Search for the cell housing the specified text and yield its [x, y] center coordinate. 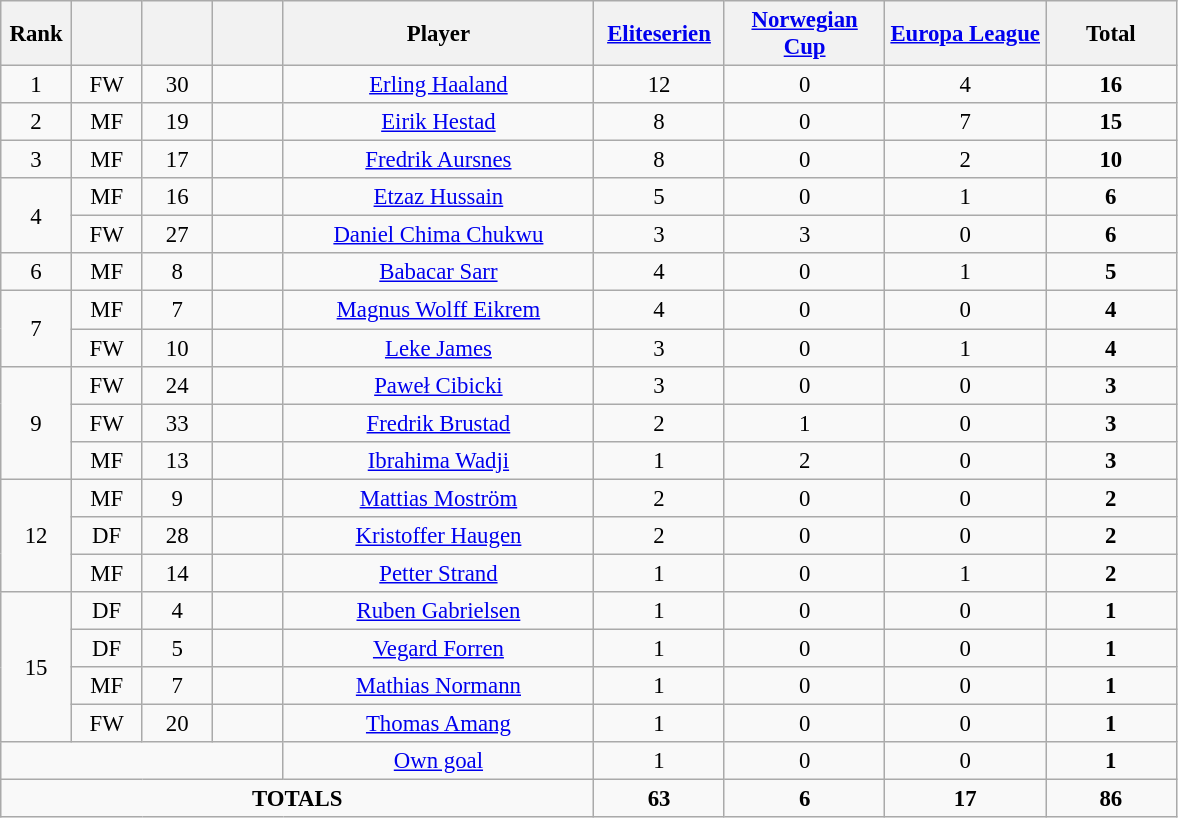
Leke James [438, 348]
Petter Strand [438, 573]
30 [178, 85]
14 [178, 573]
Own goal [438, 761]
Rank [36, 34]
13 [178, 460]
Paweł Cibicki [438, 385]
Fredrik Aursnes [438, 160]
20 [178, 724]
86 [1112, 799]
Kristoffer Haugen [438, 536]
Etzaz Hussain [438, 197]
Daniel Chima Chukwu [438, 235]
27 [178, 235]
TOTALS [298, 799]
Erling Haaland [438, 85]
24 [178, 385]
Thomas Amang [438, 724]
Mathias Normann [438, 686]
19 [178, 122]
63 [660, 799]
Ibrahima Wadji [438, 460]
Mattias Moström [438, 498]
Babacar Sarr [438, 273]
28 [178, 536]
Total [1112, 34]
Eliteserien [660, 34]
Eirik Hestad [438, 122]
Norwegian Cup [804, 34]
Ruben Gabrielsen [438, 611]
33 [178, 423]
Magnus Wolff Eikrem [438, 310]
Vegard Forren [438, 648]
Fredrik Brustad [438, 423]
Europa League [966, 34]
Player [438, 34]
